Capture the cell that displays the provided text and extract its (X, Y) central coordinate. 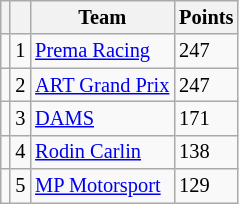
129 (206, 186)
5 (20, 186)
3 (20, 118)
2 (20, 85)
171 (206, 118)
Team (102, 17)
MP Motorsport (102, 186)
Rodin Carlin (102, 152)
4 (20, 152)
1 (20, 51)
138 (206, 152)
DAMS (102, 118)
ART Grand Prix (102, 85)
Points (206, 17)
Prema Racing (102, 51)
